Find where the given text appears and provide that cell's center as [X, Y] coordinate. 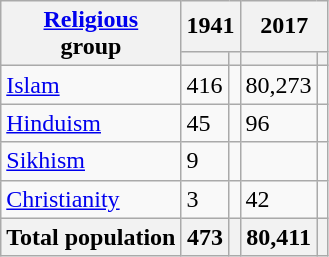
416 [205, 85]
45 [205, 123]
80,411 [278, 237]
Religiousgroup [91, 34]
96 [278, 123]
80,273 [278, 85]
42 [278, 199]
Christianity [91, 199]
3 [205, 199]
473 [205, 237]
Total population [91, 237]
Islam [91, 85]
Hinduism [91, 123]
1941 [210, 26]
2017 [284, 26]
9 [205, 161]
Sikhism [91, 161]
